Locate the cell with the specified text and output its [X, Y] center coordinate. 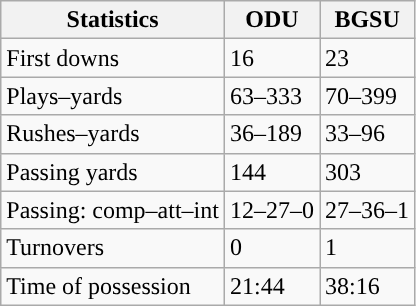
63–333 [272, 96]
16 [272, 58]
First downs [113, 58]
33–96 [368, 134]
Rushes–yards [113, 134]
Plays–yards [113, 96]
Statistics [113, 20]
0 [272, 248]
Passing yards [113, 172]
38:16 [368, 286]
1 [368, 248]
21:44 [272, 286]
144 [272, 172]
Time of possession [113, 286]
36–189 [272, 134]
Turnovers [113, 248]
70–399 [368, 96]
27–36–1 [368, 210]
23 [368, 58]
ODU [272, 20]
303 [368, 172]
BGSU [368, 20]
12–27–0 [272, 210]
Passing: comp–att–int [113, 210]
